Detect which cell encompasses the target text, then output its [X, Y] center coordinate. 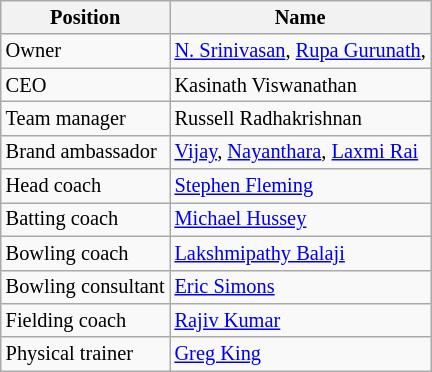
Stephen Fleming [300, 186]
Owner [86, 51]
N. Srinivasan, Rupa Gurunath, [300, 51]
CEO [86, 85]
Vijay, Nayanthara, Laxmi Rai [300, 152]
Team manager [86, 118]
Lakshmipathy Balaji [300, 253]
Brand ambassador [86, 152]
Rajiv Kumar [300, 320]
Name [300, 17]
Batting coach [86, 219]
Michael Hussey [300, 219]
Bowling coach [86, 253]
Eric Simons [300, 287]
Fielding coach [86, 320]
Russell Radhakrishnan [300, 118]
Head coach [86, 186]
Greg King [300, 354]
Position [86, 17]
Bowling consultant [86, 287]
Physical trainer [86, 354]
Kasinath Viswanathan [300, 85]
